Pinpoint the cell where the given text exists, returning its [x, y] midpoint coordinate. 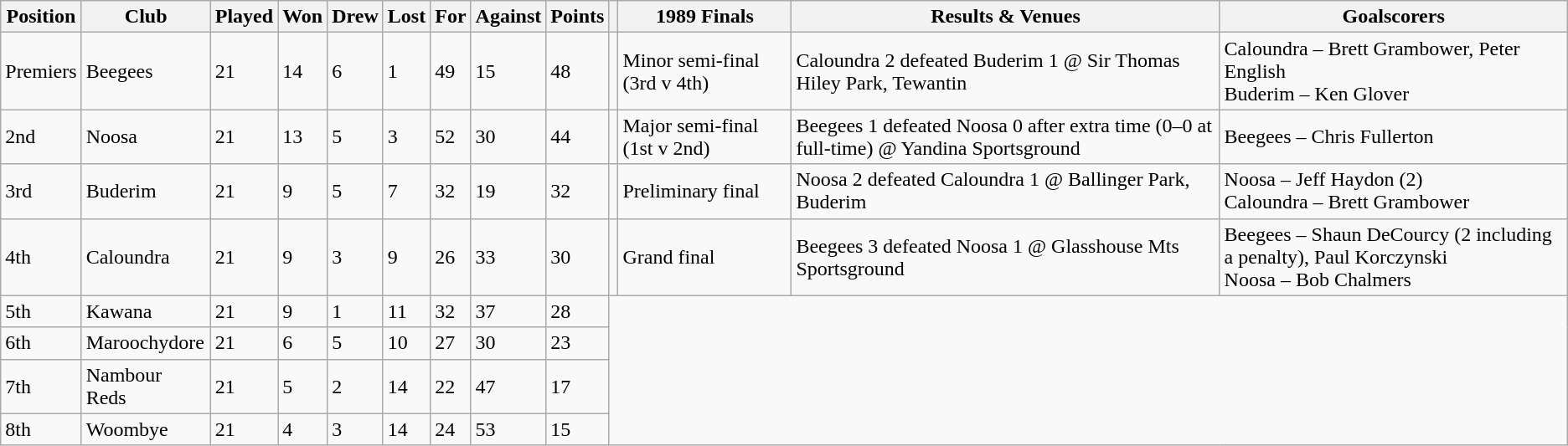
Maroochydore [146, 343]
44 [578, 137]
Lost [406, 17]
3rd [41, 191]
49 [451, 71]
Won [303, 17]
Noosa 2 defeated Caloundra 1 @ Ballinger Park, Buderim [1005, 191]
Beegees [146, 71]
Grand final [705, 257]
Caloundra – Brett Grambower, Peter EnglishBuderim – Ken Glover [1394, 71]
Beegees 1 defeated Noosa 0 after extra time (0–0 at full-time) @ Yandina Sportsground [1005, 137]
33 [508, 257]
Club [146, 17]
27 [451, 343]
Noosa [146, 137]
53 [508, 429]
19 [508, 191]
Beegees 3 defeated Noosa 1 @ Glasshouse Mts Sportsground [1005, 257]
Beegees – Shaun DeCourcy (2 including a penalty), Paul KorczynskiNoosa – Bob Chalmers [1394, 257]
Buderim [146, 191]
Played [244, 17]
Preliminary final [705, 191]
Caloundra 2 defeated Buderim 1 @ Sir Thomas Hiley Park, Tewantin [1005, 71]
Beegees – Chris Fullerton [1394, 137]
Against [508, 17]
Woombye [146, 429]
13 [303, 137]
Caloundra [146, 257]
For [451, 17]
37 [508, 311]
Noosa – Jeff Haydon (2)Caloundra – Brett Grambower [1394, 191]
Major semi-final (1st v 2nd) [705, 137]
1989 Finals [705, 17]
52 [451, 137]
2 [355, 387]
Kawana [146, 311]
7th [41, 387]
4 [303, 429]
5th [41, 311]
Points [578, 17]
24 [451, 429]
Premiers [41, 71]
26 [451, 257]
10 [406, 343]
Results & Venues [1005, 17]
23 [578, 343]
2nd [41, 137]
47 [508, 387]
8th [41, 429]
Drew [355, 17]
48 [578, 71]
Minor semi-final (3rd v 4th) [705, 71]
4th [41, 257]
6th [41, 343]
28 [578, 311]
11 [406, 311]
7 [406, 191]
Nambour Reds [146, 387]
Goalscorers [1394, 17]
17 [578, 387]
22 [451, 387]
Position [41, 17]
